Search for the cell housing the specified text and yield its [x, y] center coordinate. 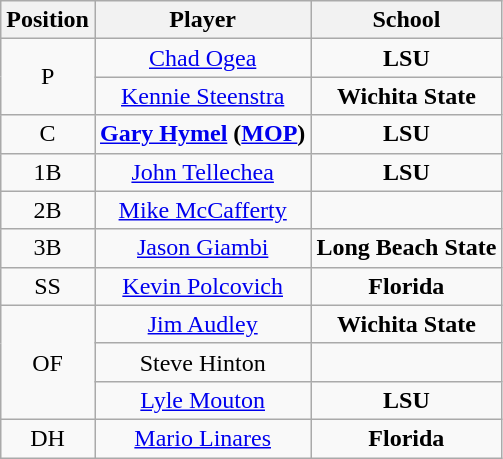
John Tellechea [202, 172]
Kevin Polcovich [202, 286]
Gary Hymel (MOP) [202, 134]
Chad Ogea [202, 58]
School [406, 20]
Lyle Mouton [202, 400]
Long Beach State [406, 248]
Steve Hinton [202, 362]
2B [48, 210]
OF [48, 362]
Kennie Steenstra [202, 96]
1B [48, 172]
Jim Audley [202, 324]
SS [48, 286]
Mike McCafferty [202, 210]
DH [48, 438]
Position [48, 20]
C [48, 134]
Mario Linares [202, 438]
P [48, 77]
Player [202, 20]
3B [48, 248]
Jason Giambi [202, 248]
